Determine the [X, Y] coordinate at the center of the cell enclosing the given text.  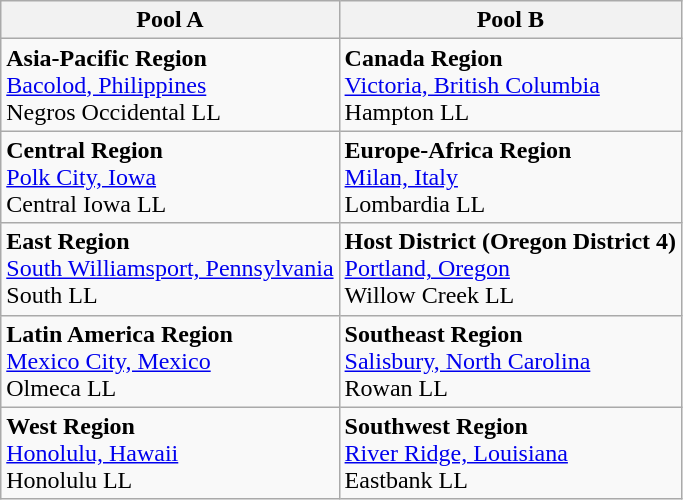
Latin America Region Mexico City, Mexico Olmeca LL [170, 361]
Europe-Africa Region Milan, Italy Lombardia LL [510, 177]
Southeast Region Salisbury, North Carolina Rowan LL [510, 361]
Southwest Region River Ridge, Louisiana Eastbank LL [510, 453]
West Region Honolulu, Hawaii Honolulu LL [170, 453]
Central Region Polk City, Iowa Central Iowa LL [170, 177]
East Region South Williamsport, Pennsylvania South LL [170, 269]
Canada Region Victoria, British Columbia Hampton LL [510, 85]
Pool A [170, 20]
Pool B [510, 20]
Asia-Pacific Region Bacolod, Philippines Negros Occidental LL [170, 85]
Host District (Oregon District 4) Portland, Oregon Willow Creek LL [510, 269]
